Find where the given text appears and provide that cell's center as (X, Y) coordinate. 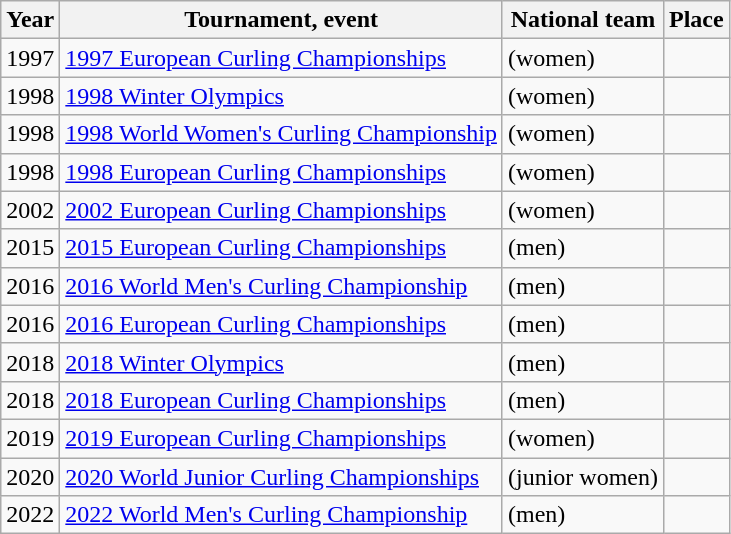
2018 Winter Olympics (282, 362)
2018 European Curling Championships (282, 400)
2015 European Curling Championships (282, 248)
2016 European Curling Championships (282, 324)
Year (30, 20)
2002 European Curling Championships (282, 210)
2022 (30, 515)
2002 (30, 210)
2019 European Curling Championships (282, 438)
1997 (30, 58)
2020 World Junior Curling Championships (282, 477)
National team (582, 20)
2016 World Men's Curling Championship (282, 286)
Tournament, event (282, 20)
1997 European Curling Championships (282, 58)
(junior women) (582, 477)
1998 World Women's Curling Championship (282, 134)
2019 (30, 438)
2020 (30, 477)
1998 European Curling Championships (282, 172)
1998 Winter Olympics (282, 96)
2022 World Men's Curling Championship (282, 515)
2015 (30, 248)
Place (696, 20)
